Identify which cell holds the provided text, then report its [X, Y] central coordinate. 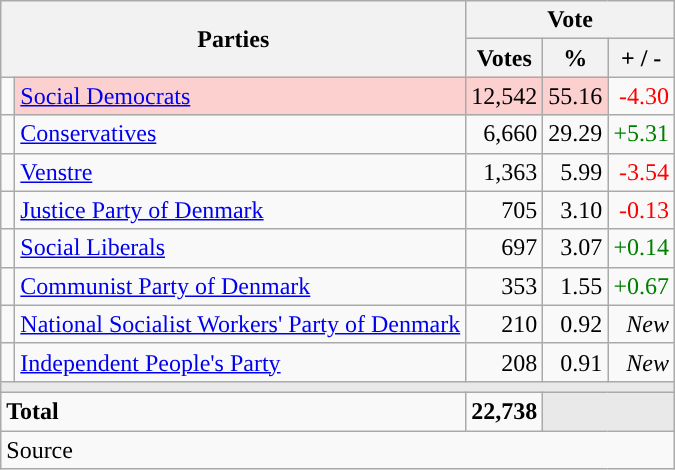
55.16 [576, 96]
0.91 [576, 362]
Communist Party of Denmark [240, 286]
+5.31 [642, 134]
Parties [234, 39]
-4.30 [642, 96]
Social Liberals [240, 248]
National Socialist Workers' Party of Denmark [240, 324]
-3.54 [642, 172]
3.10 [576, 210]
6,660 [504, 134]
29.29 [576, 134]
+0.67 [642, 286]
-0.13 [642, 210]
% [576, 58]
Conservatives [240, 134]
Votes [504, 58]
705 [504, 210]
12,542 [504, 96]
Independent People's Party [240, 362]
208 [504, 362]
+ / - [642, 58]
Vote [570, 20]
Justice Party of Denmark [240, 210]
210 [504, 324]
0.92 [576, 324]
Total [234, 411]
697 [504, 248]
Social Democrats [240, 96]
Venstre [240, 172]
Source [338, 449]
22,738 [504, 411]
1,363 [504, 172]
1.55 [576, 286]
353 [504, 286]
5.99 [576, 172]
3.07 [576, 248]
+0.14 [642, 248]
